Search for the cell housing the specified text and yield its (X, Y) center coordinate. 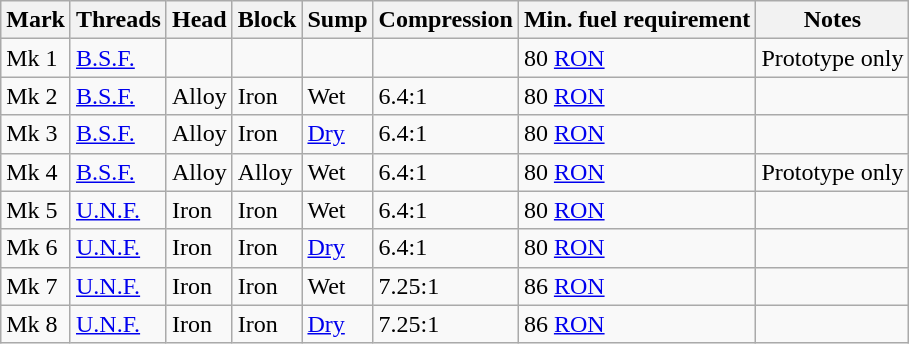
Mark (36, 20)
Mk 6 (36, 248)
Mk 8 (36, 324)
Mk 2 (36, 96)
Sump (338, 20)
Notes (832, 20)
Head (199, 20)
Min. fuel requirement (636, 20)
Threads (118, 20)
Mk 5 (36, 210)
Mk 7 (36, 286)
Mk 1 (36, 58)
Mk 4 (36, 172)
Mk 3 (36, 134)
Compression (446, 20)
Block (267, 20)
